Identify which cell holds the provided text, then report its (X, Y) central coordinate. 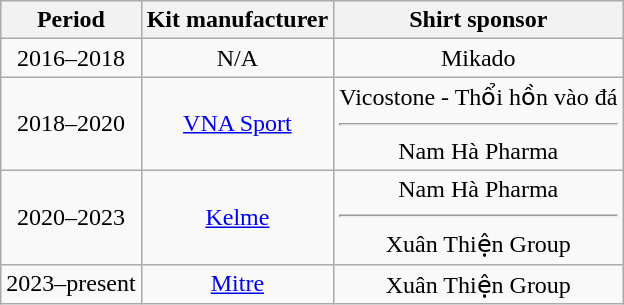
2018–2020 (71, 124)
Kelme (238, 217)
Kit manufacturer (238, 20)
Shirt sponsor (478, 20)
2020–2023 (71, 217)
Mikado (478, 58)
2016–2018 (71, 58)
N/A (238, 58)
Nam Hà PharmaXuân Thiện Group (478, 217)
Mitre (238, 284)
VNA Sport (238, 124)
2023–present (71, 284)
Period (71, 20)
Xuân Thiện Group (478, 284)
Vicostone - Thổi hồn vào đá Nam Hà Pharma (478, 124)
